Find where the given text appears and provide that cell's center as [x, y] coordinate. 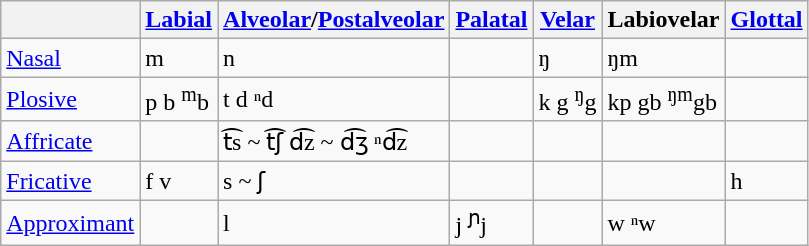
k g ŋg [568, 100]
Labiovelar [664, 20]
ŋ [568, 58]
Glottal [766, 20]
Nasal [70, 58]
Fricative [70, 181]
t d ⁿd [334, 100]
t͡s ~ t͡ʃ d͡z ~ d͡ʒ ⁿd͡z [334, 141]
Approximant [70, 224]
s ~ ʃ [334, 181]
Alveolar/Postalveolar [334, 20]
j ɲj [492, 224]
Affricate [70, 141]
Plosive [70, 100]
Palatal [492, 20]
Labial [179, 20]
Velar [568, 20]
h [766, 181]
f v [179, 181]
m [179, 58]
l [334, 224]
kp gb ŋmgb [664, 100]
w ⁿw [664, 224]
n [334, 58]
ŋm [664, 58]
p b mb [179, 100]
